Identify which cell holds the provided text, then report its [x, y] central coordinate. 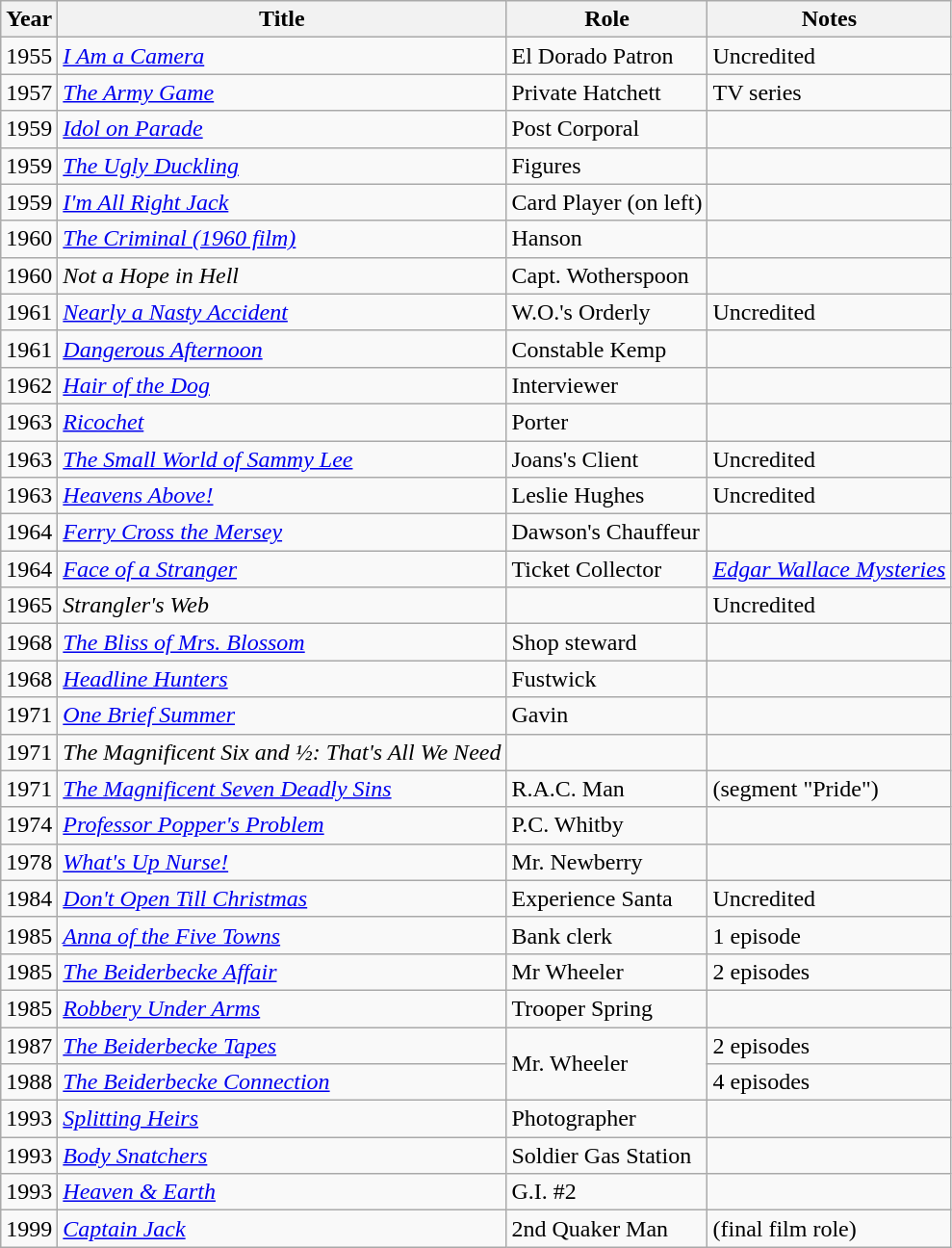
Don't Open Till Christmas [282, 898]
Ticket Collector [606, 569]
One Brief Summer [282, 715]
1987 [29, 1045]
Ferry Cross the Mersey [282, 533]
Heaven & Earth [282, 1192]
Idol on Parade [282, 129]
The Ugly Duckling [282, 166]
El Dorado Patron [606, 56]
The Small World of Sammy Lee [282, 459]
Experience Santa [606, 898]
Ricochet [282, 422]
1962 [29, 385]
1984 [29, 898]
2nd Quaker Man [606, 1229]
Robbery Under Arms [282, 1008]
Hair of the Dog [282, 385]
R.A.C. Man [606, 789]
1988 [29, 1082]
Capt. Wotherspoon [606, 275]
Dawson's Chauffeur [606, 533]
Leslie Hughes [606, 496]
Anna of the Five Towns [282, 935]
Gavin [606, 715]
Role [606, 19]
Fustwick [606, 679]
1999 [29, 1229]
The Magnificent Six and ½: That's All We Need [282, 752]
Strangler's Web [282, 606]
Mr Wheeler [606, 972]
Face of a Stranger [282, 569]
Soldier Gas Station [606, 1156]
1 episode [830, 935]
Nearly a Nasty Accident [282, 312]
The Army Game [282, 92]
Year [29, 19]
G.I. #2 [606, 1192]
Joans's Client [606, 459]
(segment "Pride") [830, 789]
Notes [830, 19]
The Beiderbecke Connection [282, 1082]
Porter [606, 422]
P.C. Whitby [606, 825]
Mr. Newberry [606, 862]
What's Up Nurse! [282, 862]
Trooper Spring [606, 1008]
Splitting Heirs [282, 1119]
1978 [29, 862]
Not a Hope in Hell [282, 275]
TV series [830, 92]
Interviewer [606, 385]
Title [282, 19]
Bank clerk [606, 935]
4 episodes [830, 1082]
Heavens Above! [282, 496]
Shop steward [606, 642]
Headline Hunters [282, 679]
Photographer [606, 1119]
I'm All Right Jack [282, 202]
Private Hatchett [606, 92]
The Bliss of Mrs. Blossom [282, 642]
I Am a Camera [282, 56]
1955 [29, 56]
Professor Popper's Problem [282, 825]
Post Corporal [606, 129]
Constable Kemp [606, 349]
Body Snatchers [282, 1156]
1974 [29, 825]
W.O.'s Orderly [606, 312]
1957 [29, 92]
Hanson [606, 239]
Edgar Wallace Mysteries [830, 569]
Mr. Wheeler [606, 1063]
Dangerous Afternoon [282, 349]
Captain Jack [282, 1229]
The Magnificent Seven Deadly Sins [282, 789]
Card Player (on left) [606, 202]
Figures [606, 166]
The Criminal (1960 film) [282, 239]
The Beiderbecke Affair [282, 972]
The Beiderbecke Tapes [282, 1045]
(final film role) [830, 1229]
1965 [29, 606]
